Return [x, y] of the center of cell containing provided text 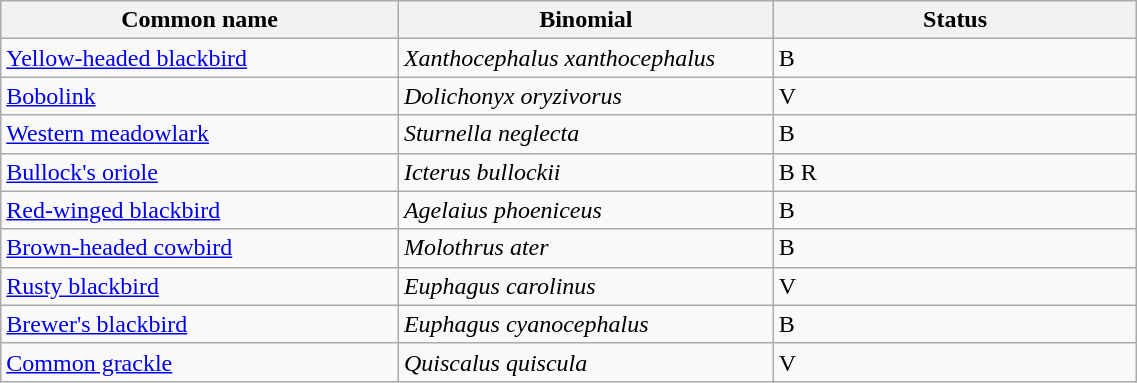
Dolichonyx oryzivorus [586, 96]
Binomial [586, 20]
Western meadowlark [200, 134]
Common grackle [200, 362]
Molothrus ater [586, 248]
Sturnella neglecta [586, 134]
Red-winged blackbird [200, 210]
Quiscalus quiscula [586, 362]
Common name [200, 20]
Brown-headed cowbird [200, 248]
Status [955, 20]
B R [955, 172]
Bullock's oriole [200, 172]
Agelaius phoeniceus [586, 210]
Icterus bullockii [586, 172]
Euphagus carolinus [586, 286]
Xanthocephalus xanthocephalus [586, 58]
Brewer's blackbird [200, 324]
Euphagus cyanocephalus [586, 324]
Bobolink [200, 96]
Yellow-headed blackbird [200, 58]
Rusty blackbird [200, 286]
